Locate the cell with the specified text and output its [X, Y] center coordinate. 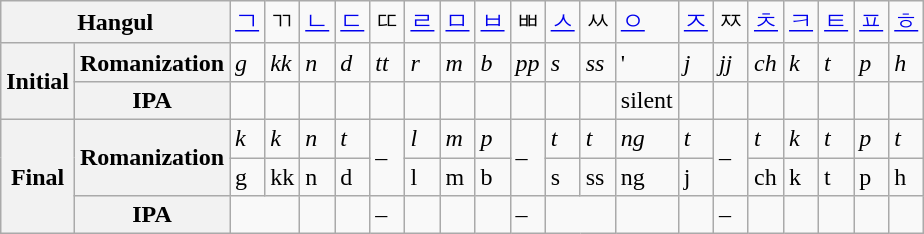
ㅂ [492, 22]
ㅃ [528, 22]
ㅁ [458, 22]
ㄴ [318, 22]
ㄸ [388, 22]
Final [38, 176]
pp [528, 62]
ㅎ [906, 22]
Hangul [116, 22]
ㄲ [282, 22]
ㄹ [422, 22]
tt [388, 62]
ㅋ [802, 22]
' [646, 62]
ㄷ [352, 22]
Initial [38, 81]
ㅈ [696, 22]
ㅌ [836, 22]
ㅅ [562, 22]
ㅆ [598, 22]
ㅍ [872, 22]
r [422, 62]
ㅉ [730, 22]
silent [646, 100]
ㄱ [248, 22]
ㅇ [646, 22]
ㅊ [766, 22]
jj [730, 62]
